Determine the [X, Y] coordinate at the center of the cell enclosing the given text.  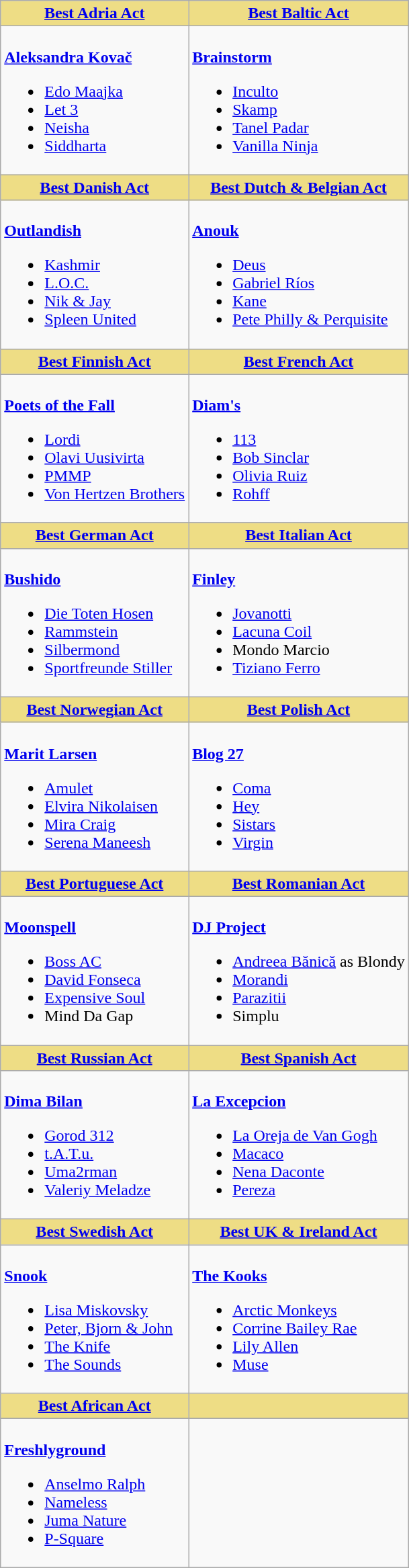
Best German Act [95, 535]
FreshlygroundAnselmo RalphNamelessJuma NatureP-Square [95, 1493]
Diam's113Bob SinclarOlivia RuizRohff [299, 449]
Best UK & Ireland Act [299, 1232]
The KooksArctic MonkeysCorrine Bailey RaeLily AllenMuse [299, 1319]
Best African Act [95, 1406]
Best Russian Act [95, 1058]
MoonspellBoss ACDavid FonsecaExpensive SoulMind Da Gap [95, 970]
Aleksandra KovačEdo MaajkaLet 3NeishaSiddharta [95, 101]
Dima BilanGorod 312t.A.T.u.Uma2rmanValeriy Meladze [95, 1145]
Best Portuguese Act [95, 883]
OutlandishKashmirL.O.C.Nik & JaySpleen United [95, 274]
Best Baltic Act [299, 13]
Best Adria Act [95, 13]
BushidoDie Toten HosenRammsteinSilbermondSportfreunde Stiller [95, 622]
Best Italian Act [299, 535]
FinleyJovanottiLacuna CoilMondo MarcioTiziano Ferro [299, 622]
Best Danish Act [95, 187]
Best Finnish Act [95, 361]
Best Romanian Act [299, 883]
Poets of the FallLordiOlavi UusivirtaPMMPVon Hertzen Brothers [95, 449]
Best Norwegian Act [95, 709]
La ExcepcionLa Oreja de Van GoghMacacoNena DacontePereza [299, 1145]
DJ ProjectAndreea Bănică as BlondyMorandiParazitiiSimplu [299, 970]
SnookLisa MiskovskyPeter, Bjorn & JohnThe KnifeThe Sounds [95, 1319]
Best Spanish Act [299, 1058]
AnoukDeusGabriel RíosKanePete Philly & Perquisite [299, 274]
Best Swedish Act [95, 1232]
Blog 27ComaHeySistarsVirgin [299, 797]
Marit LarsenAmuletElvira NikolaisenMira CraigSerena Maneesh [95, 797]
Best French Act [299, 361]
BrainstormIncultoSkampTanel PadarVanilla Ninja [299, 101]
Best Polish Act [299, 709]
Best Dutch & Belgian Act [299, 187]
